Pinpoint the cell where the given text exists, returning its [x, y] midpoint coordinate. 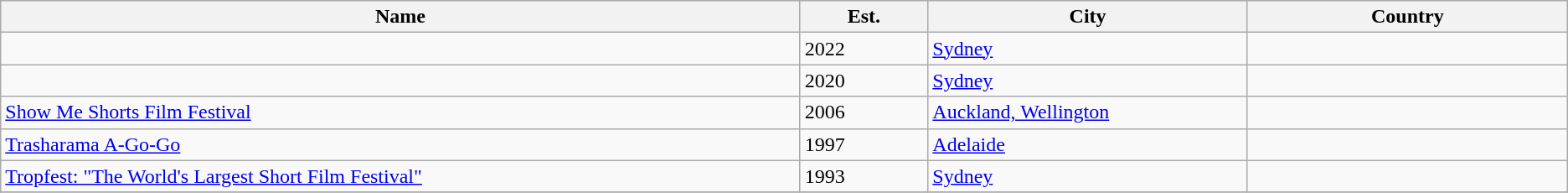
Show Me Shorts Film Festival [400, 112]
Country [1407, 17]
2022 [864, 49]
Name [400, 17]
Trasharama A-Go-Go [400, 144]
Auckland, Wellington [1088, 112]
Est. [864, 17]
1993 [864, 176]
2006 [864, 112]
City [1088, 17]
Adelaide [1088, 144]
Tropfest: "The World's Largest Short Film Festival" [400, 176]
2020 [864, 81]
1997 [864, 144]
